Locate the cell with the specified text and output its [x, y] center coordinate. 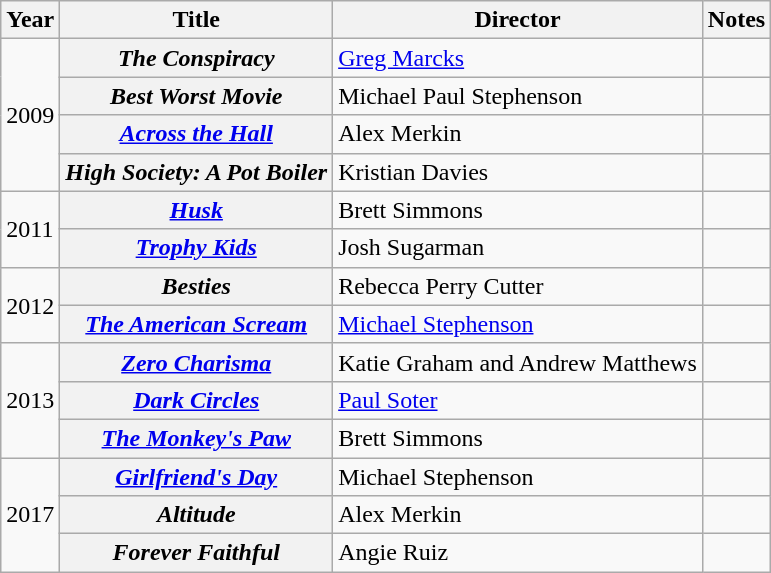
Best Worst Movie [196, 96]
Michael Paul Stephenson [518, 96]
Notes [736, 20]
Altitude [196, 515]
2012 [30, 305]
Angie Ruiz [518, 553]
Besties [196, 286]
Across the Hall [196, 134]
Rebecca Perry Cutter [518, 286]
Greg Marcks [518, 58]
Paul Soter [518, 400]
Director [518, 20]
Trophy Kids [196, 248]
Josh Sugarman [518, 248]
2013 [30, 400]
The American Scream [196, 324]
Katie Graham and Andrew Matthews [518, 362]
Year [30, 20]
Girlfriend's Day [196, 477]
Zero Charisma [196, 362]
Husk [196, 210]
2011 [30, 229]
Kristian Davies [518, 172]
Title [196, 20]
2017 [30, 515]
Forever Faithful [196, 553]
2009 [30, 115]
The Monkey's Paw [196, 438]
The Conspiracy [196, 58]
High Society: A Pot Boiler [196, 172]
Dark Circles [196, 400]
